For the text-containing cell, return its midpoint in (X, Y) coordinate format. 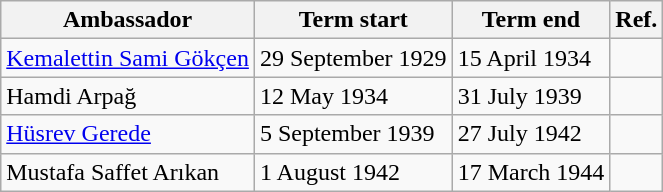
Ref. (636, 20)
27 July 1942 (531, 134)
Ambassador (128, 20)
Kemalettin Sami Gökçen (128, 58)
31 July 1939 (531, 96)
1 August 1942 (353, 172)
17 March 1944 (531, 172)
15 April 1934 (531, 58)
12 May 1934 (353, 96)
5 September 1939 (353, 134)
Hüsrev Gerede (128, 134)
Term start (353, 20)
Hamdi Arpağ (128, 96)
Term end (531, 20)
29 September 1929 (353, 58)
Mustafa Saffet Arıkan (128, 172)
